Scan for the cell matching the given text and deliver its (X, Y) coordinate at center. 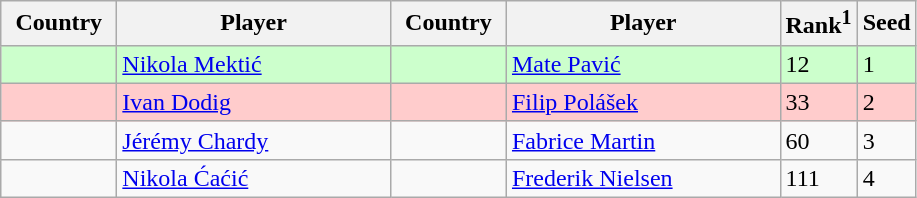
12 (818, 64)
Fabrice Martin (643, 140)
Nikola Mektić (254, 64)
Seed (886, 24)
Jérémy Chardy (254, 140)
Ivan Dodig (254, 102)
111 (818, 178)
Frederik Nielsen (643, 178)
33 (818, 102)
Rank1 (818, 24)
4 (886, 178)
1 (886, 64)
60 (818, 140)
3 (886, 140)
Mate Pavić (643, 64)
Filip Polášek (643, 102)
Nikola Ćaćić (254, 178)
2 (886, 102)
